Output the (x, y) coordinate of the center of the cell containing the given text.  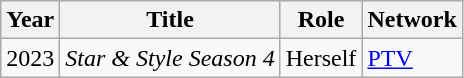
2023 (30, 58)
Year (30, 20)
Star & Style Season 4 (170, 58)
Role (321, 20)
Network (412, 20)
Title (170, 20)
PTV (412, 58)
Herself (321, 58)
